Return (X, Y) of the center of cell containing provided text 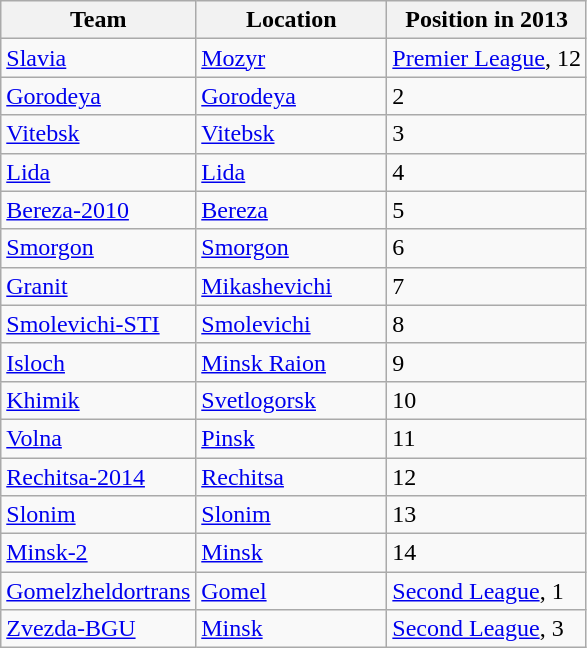
7 (487, 286)
Rechitsa-2014 (98, 477)
Mozyr (292, 58)
Volna (98, 438)
Smolevichi-STI (98, 324)
Minsk-2 (98, 553)
Slavia (98, 58)
Gomelzheldortrans (98, 591)
Smolevichi (292, 324)
Second League, 3 (487, 629)
Second League, 1 (487, 591)
12 (487, 477)
Premier League, 12 (487, 58)
Pinsk (292, 438)
Rechitsa (292, 477)
2 (487, 96)
8 (487, 324)
5 (487, 210)
4 (487, 172)
Isloch (98, 362)
Team (98, 20)
11 (487, 438)
Zvezda-BGU (98, 629)
Location (292, 20)
Bereza-2010 (98, 210)
3 (487, 134)
Minsk Raion (292, 362)
6 (487, 248)
14 (487, 553)
Position in 2013 (487, 20)
Svetlogorsk (292, 400)
Khimik (98, 400)
Gomel (292, 591)
Granit (98, 286)
10 (487, 400)
Bereza (292, 210)
Mikashevichi (292, 286)
13 (487, 515)
9 (487, 362)
